Search for the cell housing the specified text and yield its (x, y) center coordinate. 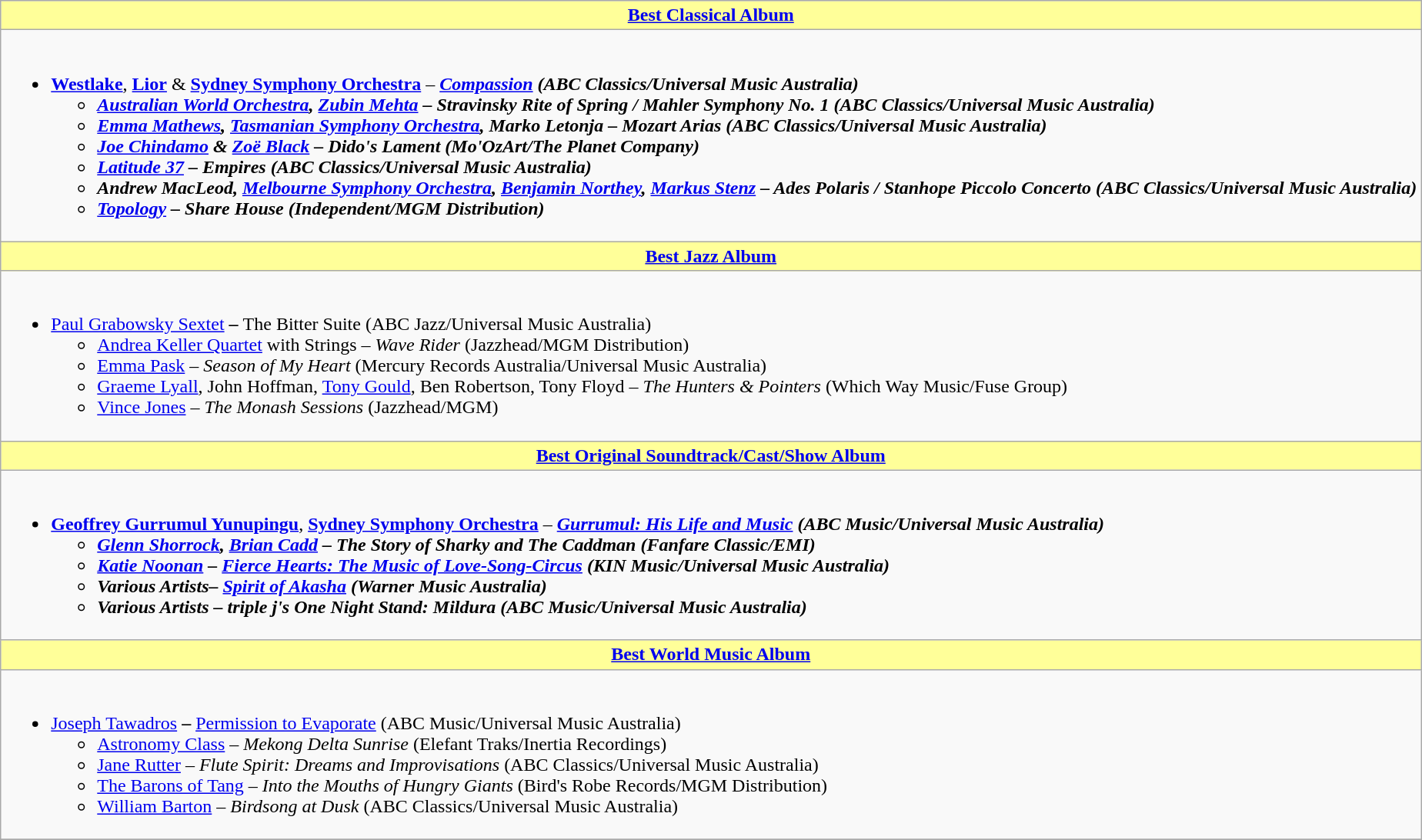
Best Original Soundtrack/Cast/Show Album (711, 455)
Best Jazz Album (711, 256)
Best World Music Album (711, 655)
Best Classical Album (711, 15)
